Extract the (X, Y) coordinate from the center of the cell holding the provided text.  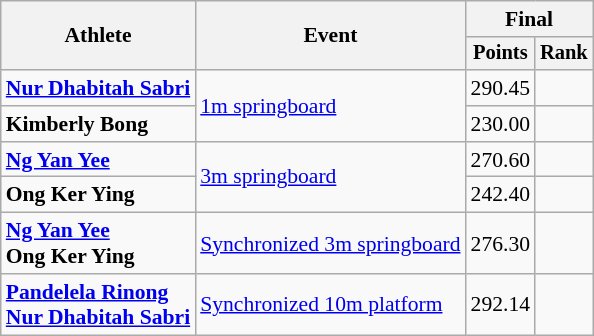
Synchronized 10m platform (330, 304)
242.40 (500, 195)
Ng Yan YeeOng Ker Ying (98, 244)
Synchronized 3m springboard (330, 244)
1m springboard (330, 106)
Ng Yan Yee (98, 160)
Final (530, 19)
292.14 (500, 304)
290.45 (500, 88)
Event (330, 36)
Rank (564, 54)
3m springboard (330, 178)
Nur Dhabitah Sabri (98, 88)
Points (500, 54)
Pandelela RinongNur Dhabitah Sabri (98, 304)
230.00 (500, 124)
Ong Ker Ying (98, 195)
276.30 (500, 244)
Kimberly Bong (98, 124)
Athlete (98, 36)
270.60 (500, 160)
